Provide the [x, y] coordinate of the cell's center where the given text is located.  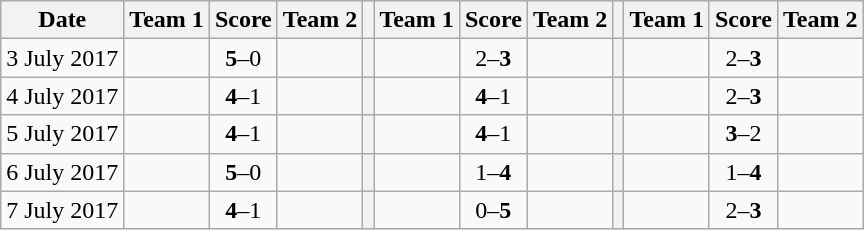
0–5 [493, 210]
6 July 2017 [62, 172]
Date [62, 20]
3–2 [743, 134]
5 July 2017 [62, 134]
4 July 2017 [62, 96]
3 July 2017 [62, 58]
7 July 2017 [62, 210]
